For the text-containing cell, return its midpoint in (x, y) coordinate format. 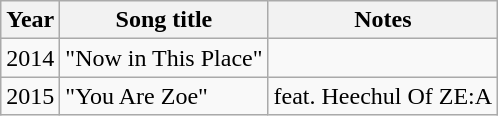
Year (30, 20)
"Now in This Place" (164, 58)
2015 (30, 96)
2014 (30, 58)
feat. Heechul Of ZE:A (383, 96)
"You Are Zoe" (164, 96)
Song title (164, 20)
Notes (383, 20)
